From the cell containing the given text, extract its center point as [X, Y] coordinate. 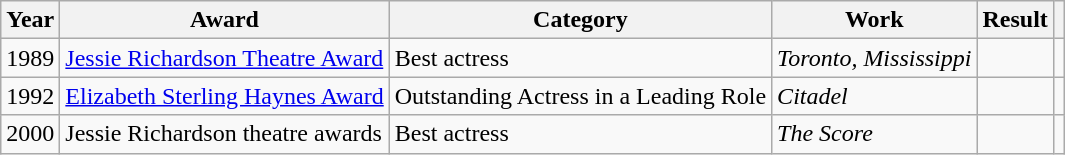
1989 [30, 58]
Category [580, 20]
Year [30, 20]
Toronto, Mississippi [874, 58]
Elizabeth Sterling Haynes Award [224, 96]
Award [224, 20]
Jessie Richardson Theatre Award [224, 58]
2000 [30, 134]
Result [1015, 20]
Jessie Richardson theatre awards [224, 134]
1992 [30, 96]
The Score [874, 134]
Work [874, 20]
Citadel [874, 96]
Outstanding Actress in a Leading Role [580, 96]
